For the text-containing cell, return its midpoint in [x, y] coordinate format. 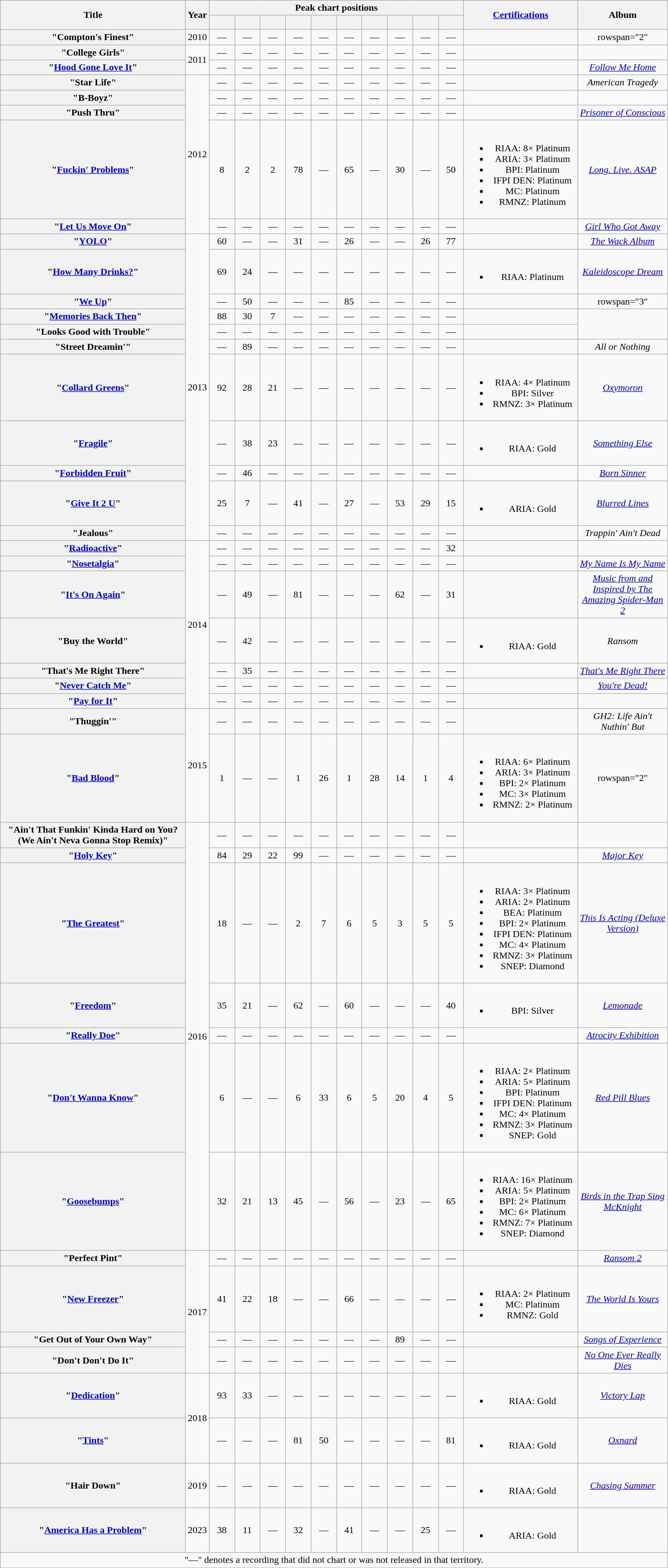
"Star Life" [93, 83]
RIAA: 2× PlatinumARIA: 5× PlatinumBPI: PlatinumIFPI DEN: PlatinumMC: 4× PlatinumRMNZ: 3× PlatinumSNEP: Gold [521, 1097]
2010 [198, 37]
27 [349, 503]
"Don't Don't Do It" [93, 1360]
Something Else [622, 443]
"B-Boyz" [93, 98]
"Collard Greens" [93, 388]
99 [298, 855]
"Street Dreamin'" [93, 347]
"YOLO" [93, 241]
"Fragile" [93, 443]
69 [222, 272]
"Freedom" [93, 1005]
"Pay for It" [93, 701]
93 [222, 1395]
"Get Out of Your Own Way" [93, 1340]
"Really Doe" [93, 1035]
Trappin' Ain't Dead [622, 533]
"Hood Gone Love It" [93, 68]
2017 [198, 1312]
RIAA: 3× PlatinumARIA: 2× PlatinumBEA: PlatinumBPI: 2× PlatinumIFPI DEN: PlatinumMC: 4× PlatinumRMNZ: 3× PlatinumSNEP: Diamond [521, 923]
Peak chart positions [337, 8]
Born Sinner [622, 473]
"New Freezer" [93, 1299]
"Fuckin' Problems" [93, 170]
"America Has a Problem" [93, 1530]
"Nosetalgia" [93, 563]
"Tints" [93, 1441]
American Tragedy [622, 83]
Certifications [521, 15]
My Name Is My Name [622, 563]
"We Up" [93, 301]
"Looks Good with Trouble" [93, 332]
Lemonade [622, 1005]
Birds in the Trap Sing McKnight [622, 1202]
45 [298, 1202]
"It's On Again" [93, 595]
Blurred Lines [622, 503]
RIAA: 6× PlatinumARIA: 3× PlatinumBPI: 2× PlatinumMC: 3× PlatinumRMNZ: 2× Platinum [521, 778]
"Ain't That Funkin' Kinda Hard on You? (We Ain't Neva Gonna Stop Remix)" [93, 835]
15 [451, 503]
46 [247, 473]
rowspan="3" [622, 301]
You're Dead! [622, 686]
Victory Lap [622, 1395]
"The Greatest" [93, 923]
RIAA: 4× PlatinumBPI: SilverRMNZ: 3× Platinum [521, 388]
85 [349, 301]
13 [273, 1202]
11 [247, 1530]
Follow Me Home [622, 68]
3 [400, 923]
"Push Thru" [93, 113]
Prisoner of Conscious [622, 113]
"Let Us Move On" [93, 226]
"Thuggin'" [93, 721]
"Compton's Finest" [93, 37]
"Never Catch Me" [93, 686]
"Hair Down" [93, 1485]
2014 [198, 625]
14 [400, 778]
Oxymoron [622, 388]
2013 [198, 388]
"Buy the World" [93, 641]
Long. Live. ASAP [622, 170]
2015 [198, 765]
"Jealous" [93, 533]
Album [622, 15]
"—" denotes a recording that did not chart or was not released in that territory. [334, 1560]
BPI: Silver [521, 1005]
Songs of Experience [622, 1340]
24 [247, 272]
"Radioactive" [93, 548]
8 [222, 170]
"Give It 2 U" [93, 503]
2011 [198, 60]
Ransom 2 [622, 1258]
Ransom [622, 641]
Year [198, 15]
"College Girls" [93, 52]
The Wack Album [622, 241]
"Dedication" [93, 1395]
This Is Acting (Deluxe Version) [622, 923]
RIAA: 16× PlatinumARIA: 5× PlatinumBPI: 2× PlatinumMC: 6× PlatinumRMNZ: 7× PlatinumSNEP: Diamond [521, 1202]
2018 [198, 1418]
RIAA: Platinum [521, 272]
"How Many Drinks?" [93, 272]
"Don't Wanna Know" [93, 1097]
88 [222, 316]
84 [222, 855]
Title [93, 15]
"Memories Back Then" [93, 316]
92 [222, 388]
"Forbidden Fruit" [93, 473]
Major Key [622, 855]
Red Pill Blues [622, 1097]
GH2: Life Ain't Nuthin' But [622, 721]
The World Is Yours [622, 1299]
42 [247, 641]
"Perfect Pint" [93, 1258]
RIAA: 8× PlatinumARIA: 3× PlatinumBPI: PlatinumIFPI DEN: PlatinumMC: PlatinumRMNZ: Platinum [521, 170]
56 [349, 1202]
Music from and Inspired by The Amazing Spider-Man 2 [622, 595]
Kaleidoscope Dream [622, 272]
"Goosebumps" [93, 1202]
2023 [198, 1530]
2016 [198, 1036]
77 [451, 241]
2019 [198, 1485]
Girl Who Got Away [622, 226]
"Holy Key" [93, 855]
No One Ever Really Dies [622, 1360]
49 [247, 595]
Atrocity Exhibition [622, 1035]
2012 [198, 154]
RIAA: 2× PlatinumMC: PlatinumRMNZ: Gold [521, 1299]
66 [349, 1299]
Chasing Summer [622, 1485]
78 [298, 170]
All or Nothing [622, 347]
20 [400, 1097]
"Bad Blood" [93, 778]
That's Me Right There [622, 671]
"That's Me Right There" [93, 671]
53 [400, 503]
Oxnard [622, 1441]
40 [451, 1005]
